Return the (x, y) coordinate for the center point of the cell that contains the specified text.  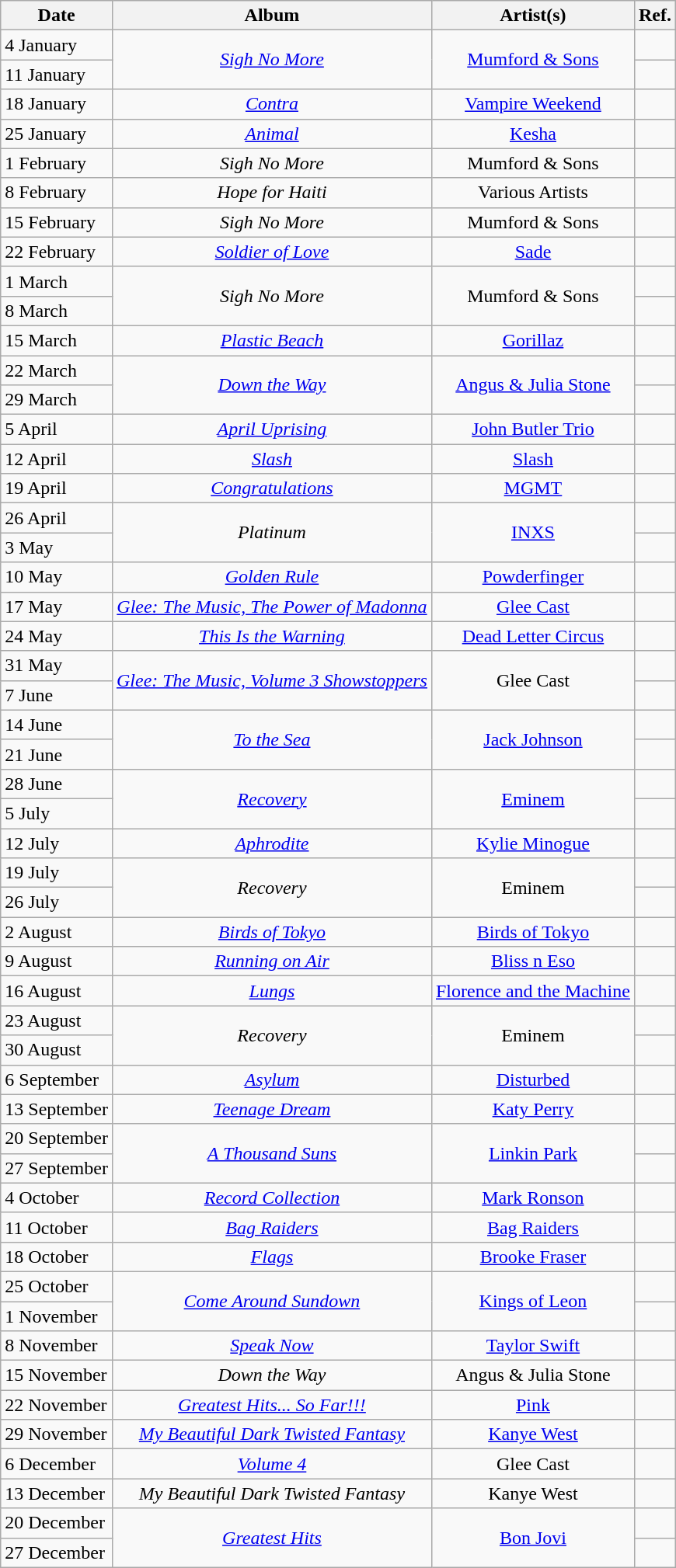
Mark Ronson (533, 1198)
Linkin Park (533, 1153)
Jack Johnson (533, 739)
Asylum (272, 1080)
10 May (57, 577)
4 October (57, 1198)
14 June (57, 725)
This Is the Warning (272, 636)
Artist(s) (533, 16)
11 January (57, 75)
2 August (57, 932)
23 August (57, 1020)
22 November (57, 1405)
1 February (57, 163)
28 June (57, 784)
Come Around Sundown (272, 1301)
22 February (57, 252)
29 March (57, 400)
Glee: The Music, Volume 3 Showstoppers (272, 680)
12 July (57, 843)
Disturbed (533, 1080)
Record Collection (272, 1198)
16 August (57, 991)
12 April (57, 459)
5 July (57, 813)
Katy Perry (533, 1109)
22 March (57, 370)
30 August (57, 1050)
Album (272, 16)
20 December (57, 1523)
Dead Letter Circus (533, 636)
26 July (57, 902)
Vampire Weekend (533, 104)
Running on Air (272, 961)
19 July (57, 873)
Kesha (533, 134)
Gorillaz (533, 340)
11 October (57, 1227)
26 April (57, 518)
27 September (57, 1168)
Bon Jovi (533, 1538)
25 January (57, 134)
8 November (57, 1346)
Kings of Leon (533, 1301)
Contra (272, 104)
8 March (57, 311)
13 September (57, 1109)
Date (57, 16)
Ref. (654, 16)
Aphrodite (272, 843)
15 November (57, 1375)
Platinum (272, 533)
Soldier of Love (272, 252)
Teenage Dream (272, 1109)
31 May (57, 666)
19 April (57, 488)
3 May (57, 548)
Speak Now (272, 1346)
Taylor Swift (533, 1346)
Lungs (272, 991)
15 March (57, 340)
Bliss n Eso (533, 961)
8 February (57, 193)
Powderfinger (533, 577)
April Uprising (272, 429)
INXS (533, 533)
18 October (57, 1257)
27 December (57, 1552)
13 December (57, 1493)
MGMT (533, 488)
Pink (533, 1405)
Florence and the Machine (533, 991)
29 November (57, 1434)
Kylie Minogue (533, 843)
Glee: The Music, The Power of Madonna (272, 607)
7 June (57, 695)
Plastic Beach (272, 340)
Animal (272, 134)
Volume 4 (272, 1464)
Sade (533, 252)
A Thousand Suns (272, 1153)
5 April (57, 429)
4 January (57, 45)
Hope for Haiti (272, 193)
6 September (57, 1080)
Various Artists (533, 193)
24 May (57, 636)
9 August (57, 961)
20 September (57, 1139)
Brooke Fraser (533, 1257)
Golden Rule (272, 577)
1 March (57, 281)
18 January (57, 104)
Congratulations (272, 488)
Flags (272, 1257)
6 December (57, 1464)
John Butler Trio (533, 429)
1 November (57, 1316)
17 May (57, 607)
15 February (57, 222)
21 June (57, 754)
Greatest Hits (272, 1538)
25 October (57, 1286)
To the Sea (272, 739)
Greatest Hits... So Far!!! (272, 1405)
